Detect which cell encompasses the target text, then output its [X, Y] center coordinate. 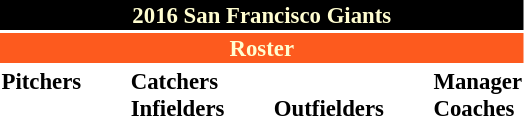
Roster [262, 48]
2016 San Francisco Giants [262, 15]
